Pinpoint the cell where the given text exists, returning its [x, y] midpoint coordinate. 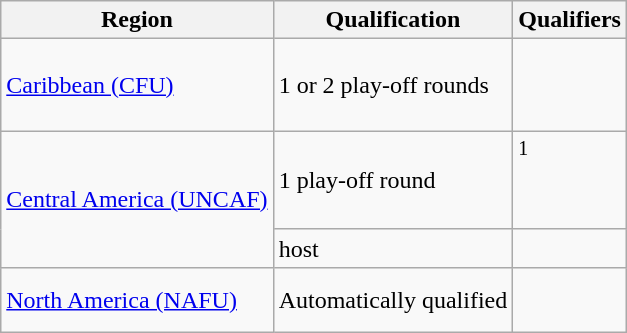
Automatically qualified [393, 300]
Qualification [393, 20]
Central America (UNCAF) [137, 200]
North America (NAFU) [137, 300]
1 or 2 play-off rounds [393, 85]
host [393, 248]
Qualifiers [570, 20]
Region [137, 20]
1 [570, 180]
1 play-off round [393, 180]
Caribbean (CFU) [137, 85]
